Pinpoint the cell where the given text exists, returning its (X, Y) midpoint coordinate. 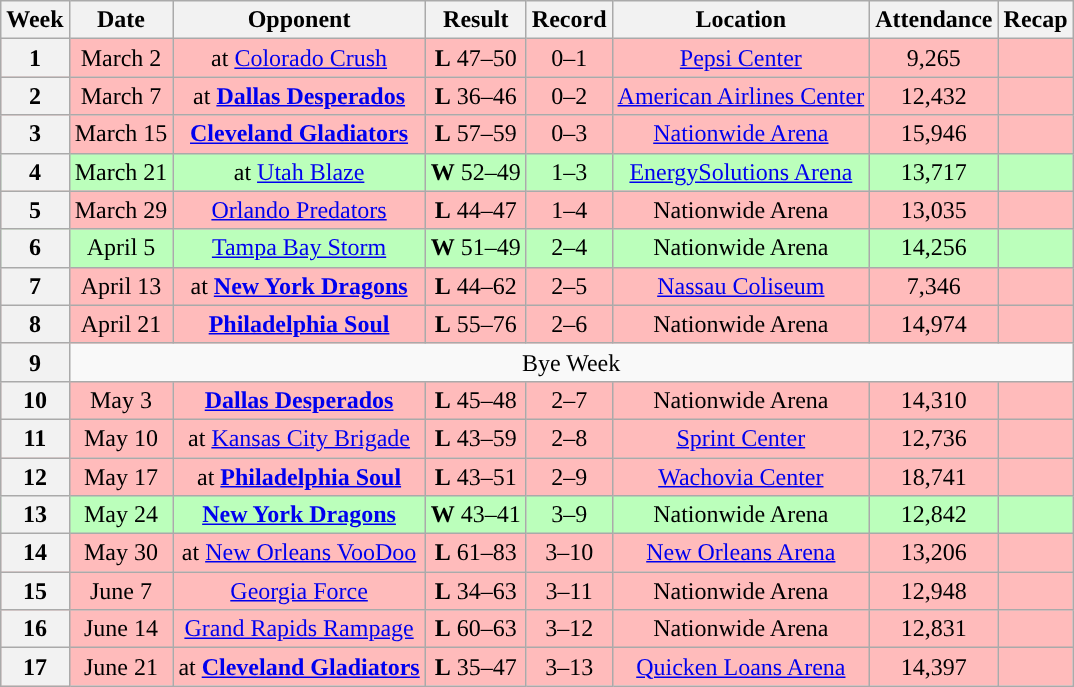
March 7 (121, 96)
18,741 (934, 477)
L 35–47 (476, 667)
at Cleveland Gladiators (299, 667)
2–4 (569, 248)
W 51–49 (476, 248)
12,948 (934, 591)
3–12 (569, 629)
Record (569, 20)
7 (35, 286)
2–8 (569, 438)
L 45–48 (476, 400)
Location (741, 20)
May 3 (121, 400)
13 (35, 515)
Result (476, 20)
May 10 (121, 438)
New York Dragons (299, 515)
Tampa Bay Storm (299, 248)
2 (35, 96)
13,035 (934, 210)
0–1 (569, 58)
1 (35, 58)
May 30 (121, 553)
Wachovia Center (741, 477)
L 44–47 (476, 210)
13,206 (934, 553)
at New York Dragons (299, 286)
W 52–49 (476, 172)
1–4 (569, 210)
12,831 (934, 629)
L 34–63 (476, 591)
American Airlines Center (741, 96)
at Colorado Crush (299, 58)
16 (35, 629)
March 2 (121, 58)
8 (35, 324)
L 57–59 (476, 134)
at New Orleans VooDoo (299, 553)
2–6 (569, 324)
9,265 (934, 58)
at Philadelphia Soul (299, 477)
March 29 (121, 210)
1–3 (569, 172)
3–11 (569, 591)
Date (121, 20)
L 44–62 (476, 286)
12,736 (934, 438)
Bye Week (571, 362)
March 15 (121, 134)
2–5 (569, 286)
at Utah Blaze (299, 172)
3–9 (569, 515)
Cleveland Gladiators (299, 134)
April 5 (121, 248)
13,717 (934, 172)
Sprint Center (741, 438)
15 (35, 591)
12,842 (934, 515)
11 (35, 438)
Georgia Force (299, 591)
3–10 (569, 553)
14,256 (934, 248)
14 (35, 553)
0–3 (569, 134)
L 60–63 (476, 629)
17 (35, 667)
14,397 (934, 667)
Opponent (299, 20)
Recap (1036, 20)
New Orleans Arena (741, 553)
L 55–76 (476, 324)
6 (35, 248)
3 (35, 134)
EnergySolutions Arena (741, 172)
L 36–46 (476, 96)
L 47–50 (476, 58)
Pepsi Center (741, 58)
W 43–41 (476, 515)
April 13 (121, 286)
15,946 (934, 134)
Dallas Desperados (299, 400)
0–2 (569, 96)
April 21 (121, 324)
Week (35, 20)
Attendance (934, 20)
Grand Rapids Rampage (299, 629)
June 7 (121, 591)
June 14 (121, 629)
14,310 (934, 400)
7,346 (934, 286)
L 61–83 (476, 553)
May 17 (121, 477)
at Dallas Desperados (299, 96)
March 21 (121, 172)
Orlando Predators (299, 210)
12,432 (934, 96)
4 (35, 172)
Philadelphia Soul (299, 324)
L 43–51 (476, 477)
L 43–59 (476, 438)
3–13 (569, 667)
10 (35, 400)
12 (35, 477)
June 21 (121, 667)
5 (35, 210)
Nassau Coliseum (741, 286)
Quicken Loans Arena (741, 667)
9 (35, 362)
2–9 (569, 477)
at Kansas City Brigade (299, 438)
2–7 (569, 400)
14,974 (934, 324)
May 24 (121, 515)
